Scan for the cell matching the given text and deliver its (X, Y) coordinate at center. 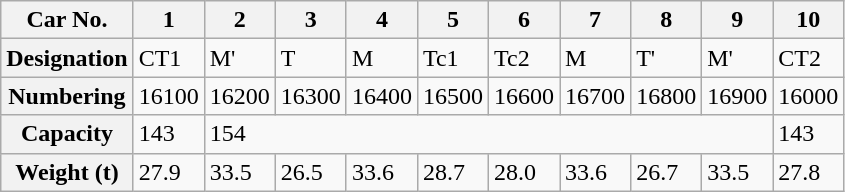
Car No. (67, 20)
16400 (382, 96)
Weight (t) (67, 172)
16700 (596, 96)
16000 (808, 96)
28.7 (452, 172)
2 (240, 20)
16100 (168, 96)
4 (382, 20)
16600 (524, 96)
154 (488, 134)
26.7 (666, 172)
26.5 (310, 172)
7 (596, 20)
27.9 (168, 172)
28.0 (524, 172)
1 (168, 20)
16500 (452, 96)
T (310, 58)
Capacity (67, 134)
16900 (738, 96)
5 (452, 20)
Tc2 (524, 58)
CT2 (808, 58)
6 (524, 20)
Designation (67, 58)
8 (666, 20)
16200 (240, 96)
3 (310, 20)
T' (666, 58)
Numbering (67, 96)
27.8 (808, 172)
Tc1 (452, 58)
CT1 (168, 58)
16800 (666, 96)
10 (808, 20)
16300 (310, 96)
9 (738, 20)
